Capture the cell that displays the provided text and extract its [X, Y] central coordinate. 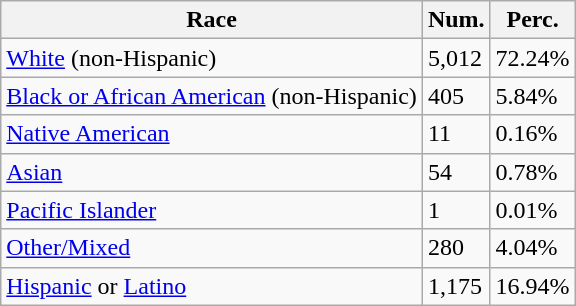
Num. [456, 20]
1,175 [456, 286]
Hispanic or Latino [212, 286]
Native American [212, 134]
Other/Mixed [212, 248]
Pacific Islander [212, 210]
Race [212, 20]
5,012 [456, 58]
White (non-Hispanic) [212, 58]
72.24% [532, 58]
54 [456, 172]
0.78% [532, 172]
405 [456, 96]
280 [456, 248]
Perc. [532, 20]
1 [456, 210]
4.04% [532, 248]
16.94% [532, 286]
Black or African American (non-Hispanic) [212, 96]
11 [456, 134]
0.16% [532, 134]
0.01% [532, 210]
Asian [212, 172]
5.84% [532, 96]
